Search for the cell housing the specified text and yield its [x, y] center coordinate. 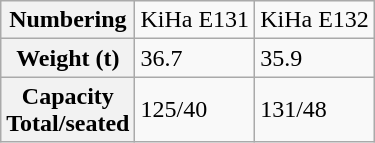
131/48 [315, 110]
KiHa E132 [315, 20]
125/40 [195, 110]
CapacityTotal/seated [68, 110]
Weight (t) [68, 58]
36.7 [195, 58]
KiHa E131 [195, 20]
Numbering [68, 20]
35.9 [315, 58]
